Return [X, Y] of the center of cell containing provided text 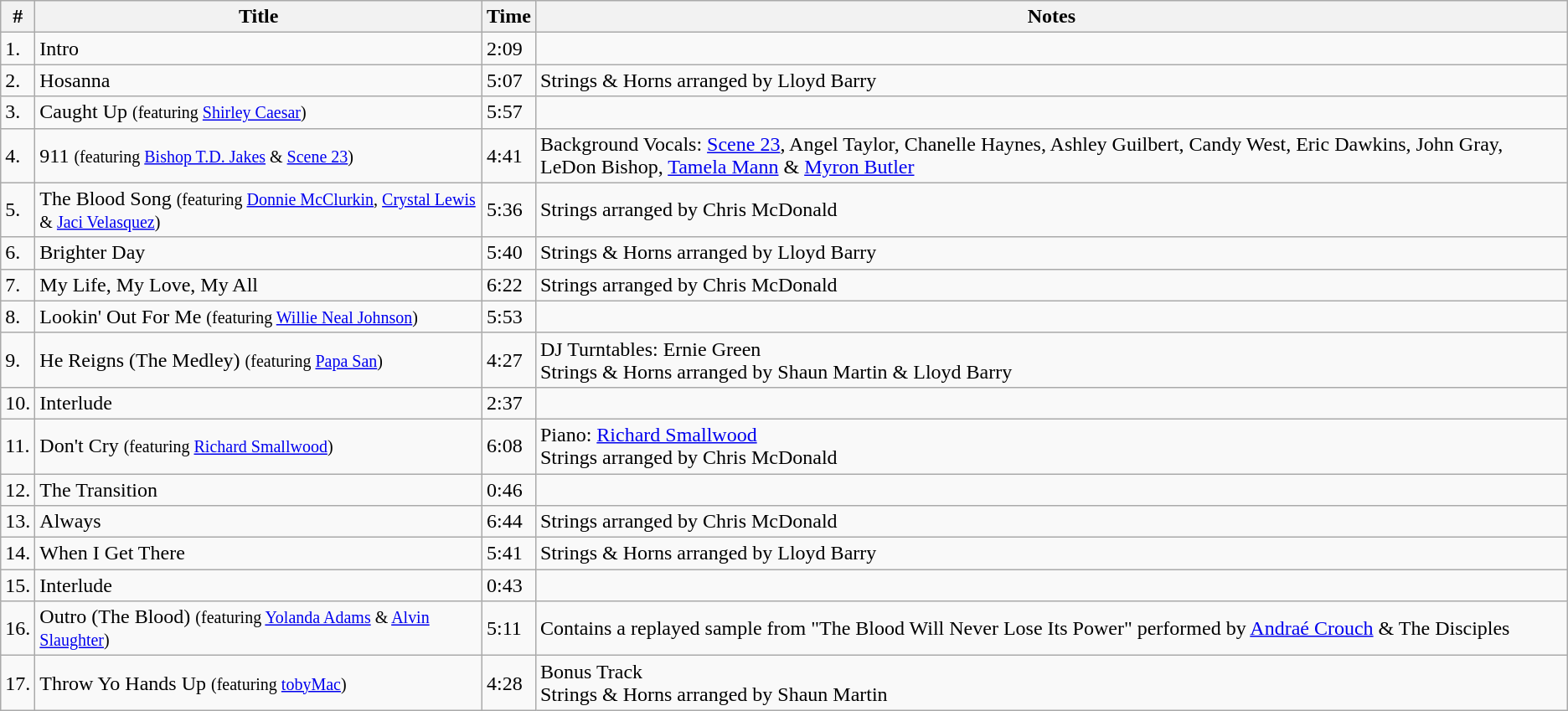
Throw Yo Hands Up (featuring tobyMac) [259, 683]
Contains a replayed sample from "The Blood Will Never Lose Its Power" performed by Andraé Crouch & The Disciples [1051, 628]
# [18, 17]
5:53 [509, 317]
7. [18, 285]
2. [18, 80]
11. [18, 446]
5:40 [509, 253]
Notes [1051, 17]
Time [509, 17]
Intro [259, 49]
2:09 [509, 49]
16. [18, 628]
5. [18, 209]
5:41 [509, 554]
Don't Cry (featuring Richard Smallwood) [259, 446]
12. [18, 490]
DJ Turntables: Ernie GreenStrings & Horns arranged by Shaun Martin & Lloyd Barry [1051, 360]
4. [18, 156]
9. [18, 360]
Bonus TrackStrings & Horns arranged by Shaun Martin [1051, 683]
17. [18, 683]
Lookin' Out For Me (featuring Willie Neal Johnson) [259, 317]
4:28 [509, 683]
14. [18, 554]
10. [18, 403]
4:41 [509, 156]
My Life, My Love, My All [259, 285]
13. [18, 522]
Always [259, 522]
The Blood Song (featuring Donnie McClurkin, Crystal Lewis & Jaci Velasquez) [259, 209]
The Transition [259, 490]
Outro (The Blood) (featuring Yolanda Adams & Alvin Slaughter) [259, 628]
Hosanna [259, 80]
1. [18, 49]
Caught Up (featuring Shirley Caesar) [259, 112]
Piano: Richard SmallwoodStrings arranged by Chris McDonald [1051, 446]
When I Get There [259, 554]
6. [18, 253]
Title [259, 17]
5:11 [509, 628]
5:07 [509, 80]
6:44 [509, 522]
6:08 [509, 446]
0:43 [509, 585]
4:27 [509, 360]
5:57 [509, 112]
8. [18, 317]
2:37 [509, 403]
911 (featuring Bishop T.D. Jakes & Scene 23) [259, 156]
5:36 [509, 209]
3. [18, 112]
He Reigns (The Medley) (featuring Papa San) [259, 360]
15. [18, 585]
6:22 [509, 285]
0:46 [509, 490]
Brighter Day [259, 253]
